Determine the [x, y] coordinate at the center of the cell enclosing the given text.  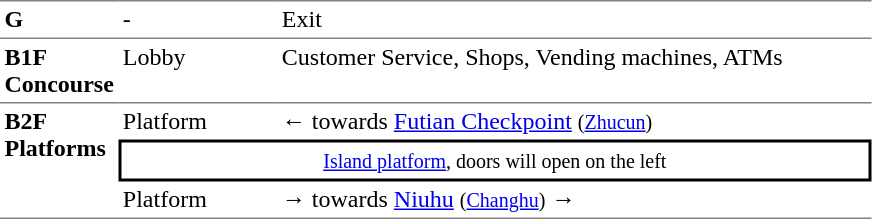
- [198, 19]
G [59, 19]
Exit [574, 19]
Lobby [198, 71]
Island platform, doors will open on the left [494, 161]
Platform [198, 122]
B1FConcourse [59, 71]
Customer Service, Shops, Vending machines, ATMs [574, 71]
← towards Futian Checkpoint (Zhucun) [574, 122]
